Find where the given text appears and provide that cell's center as [X, Y] coordinate. 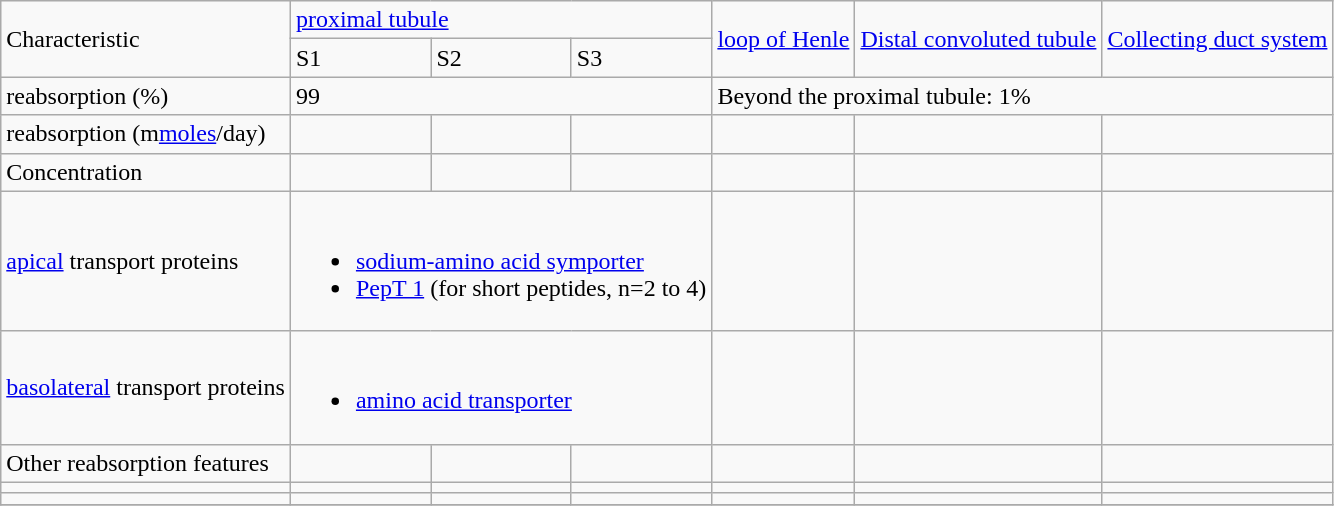
loop of Henle [784, 39]
basolateral transport proteins [146, 388]
reabsorption (mmoles/day) [146, 134]
Other reabsorption features [146, 463]
Distal convoluted tubule [978, 39]
reabsorption (%) [146, 96]
amino acid transporter [500, 388]
Beyond the proximal tubule: 1% [1022, 96]
Concentration [146, 172]
apical transport proteins [146, 261]
Collecting duct system [1218, 39]
proximal tubule [500, 20]
S3 [642, 58]
Characteristic [146, 39]
S2 [501, 58]
sodium-amino acid symporterPepT 1 (for short peptides, n=2 to 4) [500, 261]
S1 [360, 58]
99 [500, 96]
